Return (X, Y) of the center of cell containing provided text 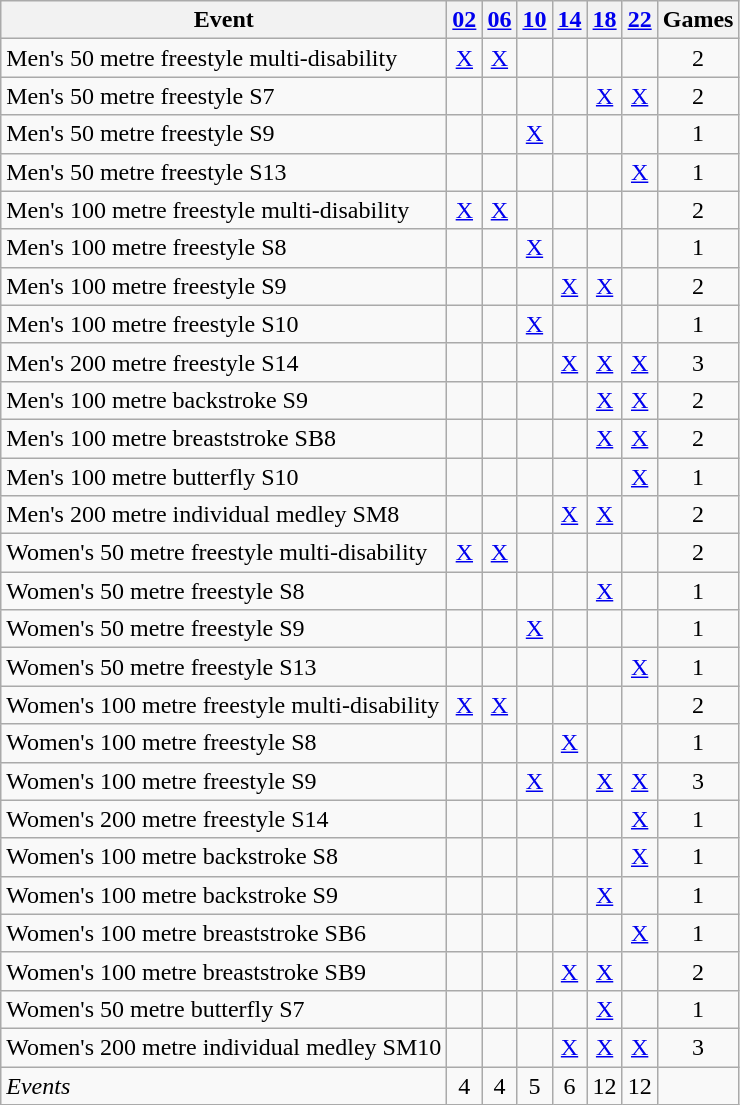
Women's 100 metre backstroke S8 (224, 857)
Men's 100 metre freestyle S8 (224, 248)
Men's 50 metre freestyle S13 (224, 172)
Event (224, 20)
18 (604, 20)
Men's 50 metre freestyle S7 (224, 96)
22 (640, 20)
Women's 200 metre freestyle S14 (224, 819)
Women's 50 metre freestyle S8 (224, 591)
Women's 50 metre freestyle multi-disability (224, 553)
Men's 200 metre individual medley SM8 (224, 515)
Men's 100 metre breaststroke SB8 (224, 438)
02 (464, 20)
Men's 50 metre freestyle multi-disability (224, 58)
Games (698, 20)
Men's 100 metre freestyle S10 (224, 324)
Women's 100 metre breaststroke SB9 (224, 971)
Women's 50 metre freestyle S9 (224, 629)
14 (570, 20)
Men's 100 metre backstroke S9 (224, 400)
10 (534, 20)
Women's 100 metre breaststroke SB6 (224, 933)
Men's 100 metre freestyle multi-disability (224, 210)
Men's 50 metre freestyle S9 (224, 134)
Women's 50 metre butterfly S7 (224, 1009)
Women's 50 metre freestyle S13 (224, 667)
Events (224, 1085)
Women's 100 metre freestyle S8 (224, 743)
Women's 100 metre freestyle S9 (224, 781)
06 (500, 20)
5 (534, 1085)
Women's 100 metre backstroke S9 (224, 895)
Men's 200 metre freestyle S14 (224, 362)
6 (570, 1085)
Men's 100 metre freestyle S9 (224, 286)
Women's 100 metre freestyle multi-disability (224, 705)
Men's 100 metre butterfly S10 (224, 477)
Women's 200 metre individual medley SM10 (224, 1047)
